Scan for the cell matching the given text and deliver its (x, y) coordinate at center. 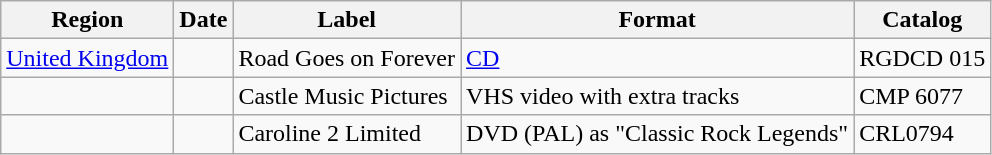
Castle Music Pictures (347, 96)
Road Goes on Forever (347, 58)
Region (88, 20)
Catalog (922, 20)
CRL0794 (922, 134)
CD (658, 58)
Format (658, 20)
United Kingdom (88, 58)
Label (347, 20)
DVD (PAL) as "Classic Rock Legends" (658, 134)
RGDCD 015 (922, 58)
Caroline 2 Limited (347, 134)
Date (204, 20)
VHS video with extra tracks (658, 96)
CMP 6077 (922, 96)
